Return [x, y] of the center of cell containing provided text 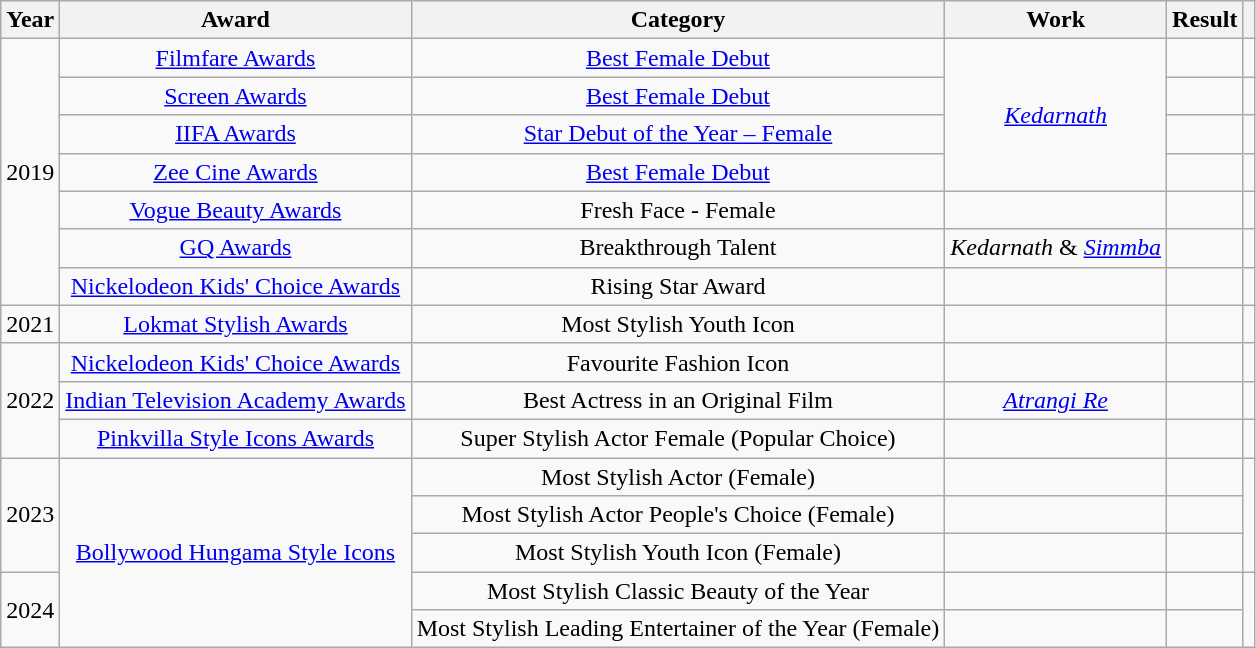
Most Stylish Youth Icon [678, 324]
Kedarnath [1056, 115]
Filmfare Awards [236, 58]
Indian Television Academy Awards [236, 400]
2024 [30, 610]
Work [1056, 20]
2019 [30, 172]
Vogue Beauty Awards [236, 210]
Lokmat Stylish Awards [236, 324]
Zee Cine Awards [236, 172]
Favourite Fashion Icon [678, 362]
Pinkvilla Style Icons Awards [236, 438]
Year [30, 20]
Result [1205, 20]
Fresh Face - Female [678, 210]
Most Stylish Youth Icon (Female) [678, 553]
GQ Awards [236, 248]
Most Stylish Leading Entertainer of the Year (Female) [678, 629]
Rising Star Award [678, 286]
2022 [30, 400]
Most Stylish Actor People's Choice (Female) [678, 515]
Kedarnath & Simmba [1056, 248]
Super Stylish Actor Female (Popular Choice) [678, 438]
Category [678, 20]
Breakthrough Talent [678, 248]
IIFA Awards [236, 134]
Most Stylish Actor (Female) [678, 477]
Bollywood Hungama Style Icons [236, 553]
Best Actress in an Original Film [678, 400]
Screen Awards [236, 96]
2021 [30, 324]
Award [236, 20]
Atrangi Re [1056, 400]
Star Debut of the Year – Female [678, 134]
2023 [30, 515]
Most Stylish Classic Beauty of the Year [678, 591]
